Identify which cell holds the provided text, then report its [x, y] central coordinate. 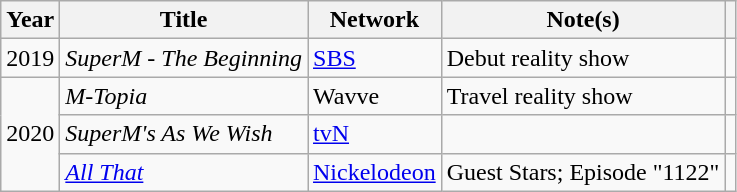
SuperM - The Beginning [184, 58]
Note(s) [583, 20]
Network [375, 20]
Title [184, 20]
tvN [375, 134]
2019 [30, 58]
Debut reality show [583, 58]
SBS [375, 58]
M-Topia [184, 96]
Nickelodeon [375, 172]
SuperM's As We Wish [184, 134]
2020 [30, 134]
Wavve [375, 96]
Year [30, 20]
Travel reality show [583, 96]
All That [184, 172]
Guest Stars; Episode "1122" [583, 172]
